Return the (x, y) coordinate for the center point of the cell that contains the specified text.  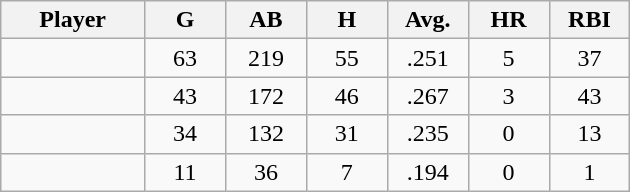
11 (186, 172)
Player (73, 20)
.267 (428, 96)
172 (266, 96)
7 (346, 172)
13 (590, 134)
5 (508, 58)
37 (590, 58)
55 (346, 58)
RBI (590, 20)
31 (346, 134)
3 (508, 96)
36 (266, 172)
G (186, 20)
132 (266, 134)
HR (508, 20)
H (346, 20)
AB (266, 20)
63 (186, 58)
.235 (428, 134)
1 (590, 172)
219 (266, 58)
34 (186, 134)
.194 (428, 172)
Avg. (428, 20)
46 (346, 96)
.251 (428, 58)
